Provide the [x, y] coordinate of the cell's center where the given text is located.  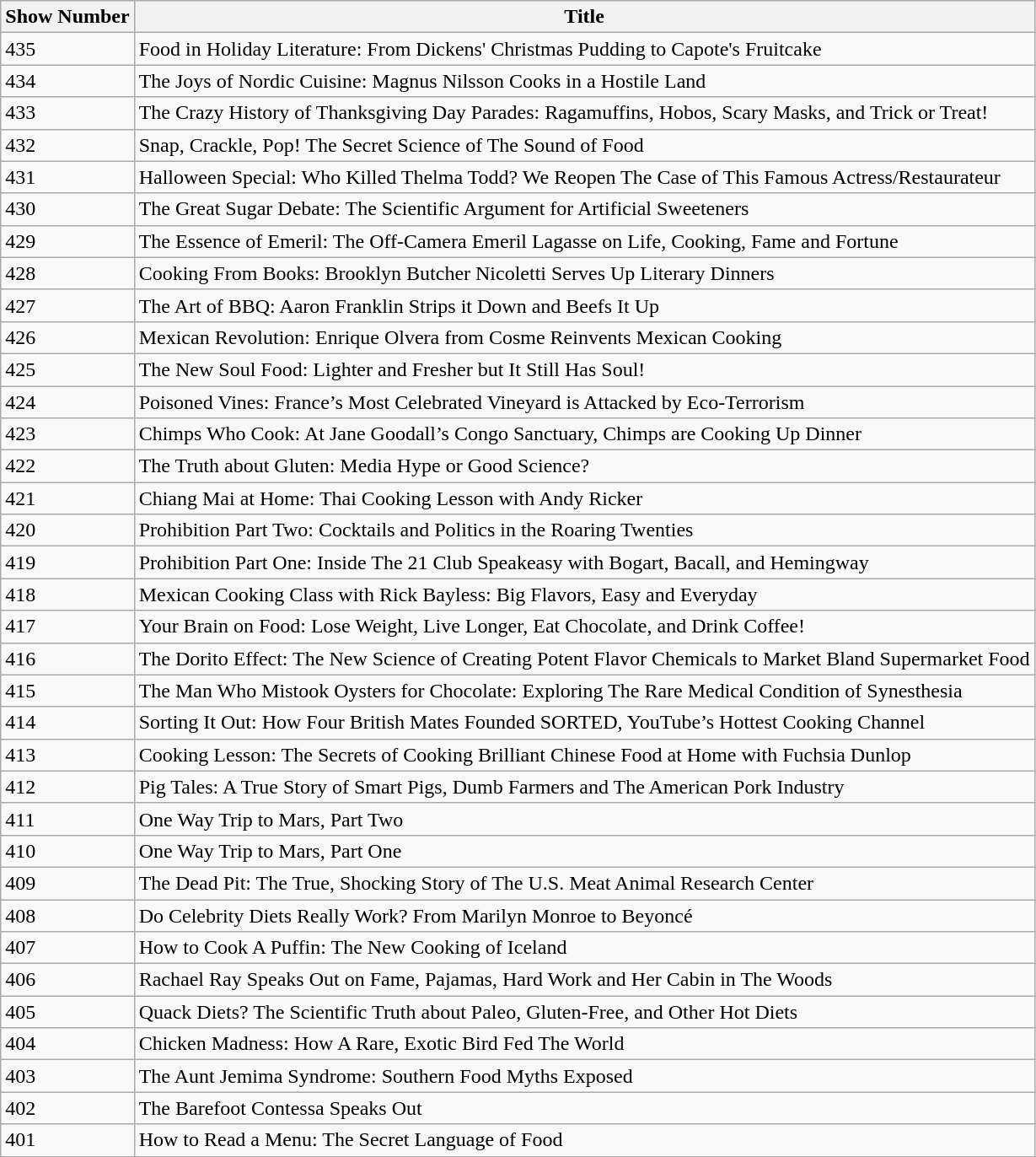
418 [67, 595]
404 [67, 1044]
433 [67, 113]
Prohibition Part Two: Cocktails and Politics in the Roaring Twenties [584, 530]
410 [67, 851]
Chimps Who Cook: At Jane Goodall’s Congo Sanctuary, Chimps are Cooking Up Dinner [584, 434]
423 [67, 434]
Snap, Crackle, Pop! The Secret Science of The Sound of Food [584, 145]
429 [67, 241]
The Barefoot Contessa Speaks Out [584, 1108]
The Art of BBQ: Aaron Franklin Strips it Down and Beefs It Up [584, 305]
Your Brain on Food: Lose Weight, Live Longer, Eat Chocolate, and Drink Coffee! [584, 627]
434 [67, 81]
Food in Holiday Literature: From Dickens' Christmas Pudding to Capote's Fruitcake [584, 49]
414 [67, 723]
Prohibition Part One: Inside The 21 Club Speakeasy with Bogart, Bacall, and Hemingway [584, 562]
One Way Trip to Mars, Part One [584, 851]
420 [67, 530]
428 [67, 273]
Title [584, 17]
403 [67, 1076]
405 [67, 1012]
Chiang Mai at Home: Thai Cooking Lesson with Andy Ricker [584, 498]
427 [67, 305]
412 [67, 787]
The Joys of Nordic Cuisine: Magnus Nilsson Cooks in a Hostile Land [584, 81]
How to Cook A Puffin: The New Cooking of Iceland [584, 948]
Chicken Madness: How A Rare, Exotic Bird Fed The World [584, 1044]
Quack Diets? The Scientific Truth about Paleo, Gluten-Free, and Other Hot Diets [584, 1012]
421 [67, 498]
Do Celebrity Diets Really Work? From Marilyn Monroe to Beyoncé [584, 915]
Mexican Revolution: Enrique Olvera from Cosme Reinvents Mexican Cooking [584, 337]
The Truth about Gluten: Media Hype or Good Science? [584, 466]
409 [67, 883]
Cooking Lesson: The Secrets of Cooking Brilliant Chinese Food at Home with Fuchsia Dunlop [584, 755]
The Essence of Emeril: The Off-Camera Emeril Lagasse on Life, Cooking, Fame and Fortune [584, 241]
The Dorito Effect: The New Science of Creating Potent Flavor Chemicals to Market Bland Supermarket Food [584, 659]
Cooking From Books: Brooklyn Butcher Nicoletti Serves Up Literary Dinners [584, 273]
426 [67, 337]
The Crazy History of Thanksgiving Day Parades: Ragamuffins, Hobos, Scary Masks, and Trick or Treat! [584, 113]
The Man Who Mistook Oysters for Chocolate: Exploring The Rare Medical Condition of Synesthesia [584, 691]
406 [67, 980]
413 [67, 755]
425 [67, 369]
How to Read a Menu: The Secret Language of Food [584, 1140]
435 [67, 49]
Rachael Ray Speaks Out on Fame, Pajamas, Hard Work and Her Cabin in The Woods [584, 980]
407 [67, 948]
Mexican Cooking Class with Rick Bayless: Big Flavors, Easy and Everyday [584, 595]
The Dead Pit: The True, Shocking Story of The U.S. Meat Animal Research Center [584, 883]
The Aunt Jemima Syndrome: Southern Food Myths Exposed [584, 1076]
411 [67, 819]
431 [67, 177]
402 [67, 1108]
416 [67, 659]
417 [67, 627]
Poisoned Vines: France’s Most Celebrated Vineyard is Attacked by Eco-Terrorism [584, 402]
432 [67, 145]
The Great Sugar Debate: The Scientific Argument for Artificial Sweeteners [584, 209]
Halloween Special: Who Killed Thelma Todd? We Reopen The Case of This Famous Actress/Restaurateur [584, 177]
One Way Trip to Mars, Part Two [584, 819]
Sorting It Out: How Four British Mates Founded SORTED, YouTube’s Hottest Cooking Channel [584, 723]
The New Soul Food: Lighter and Fresher but It Still Has Soul! [584, 369]
Show Number [67, 17]
424 [67, 402]
415 [67, 691]
419 [67, 562]
Pig Tales: A True Story of Smart Pigs, Dumb Farmers and The American Pork Industry [584, 787]
401 [67, 1140]
422 [67, 466]
430 [67, 209]
408 [67, 915]
